Capture the cell that displays the provided text and extract its (x, y) central coordinate. 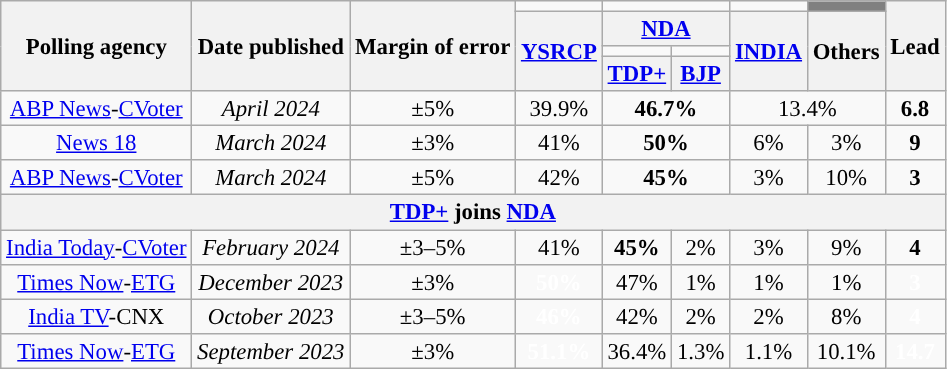
September 2023 (271, 350)
INDIA (769, 52)
December 2023 (271, 282)
TDP+ joins NDA (473, 212)
NDA (666, 30)
TDP+ (636, 74)
India TV-CNX (96, 316)
9 (915, 144)
51.1% (560, 350)
46% (560, 316)
39.9% (560, 108)
36.4% (636, 350)
10% (846, 178)
BJP (701, 74)
13.4% (808, 108)
6.8 (915, 108)
10.1% (846, 350)
8% (846, 316)
1.1% (769, 350)
India Today-CVoter (96, 248)
47% (636, 282)
9% (846, 248)
1.3% (701, 350)
14.7 (915, 350)
Margin of error (433, 46)
YSRCP (560, 52)
46.7% (666, 108)
October 2023 (271, 316)
Polling agency (96, 46)
February 2024 (271, 248)
6% (769, 144)
News 18 (96, 144)
Others (846, 52)
Date published (271, 46)
Lead (915, 46)
April 2024 (271, 108)
